For the text-containing cell, return its midpoint in (x, y) coordinate format. 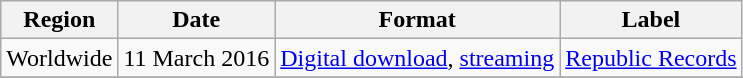
Republic Records (651, 58)
Digital download, streaming (418, 58)
Date (196, 20)
Worldwide (60, 58)
Label (651, 20)
Region (60, 20)
Format (418, 20)
11 March 2016 (196, 58)
